Scan for the cell matching the given text and deliver its (X, Y) coordinate at center. 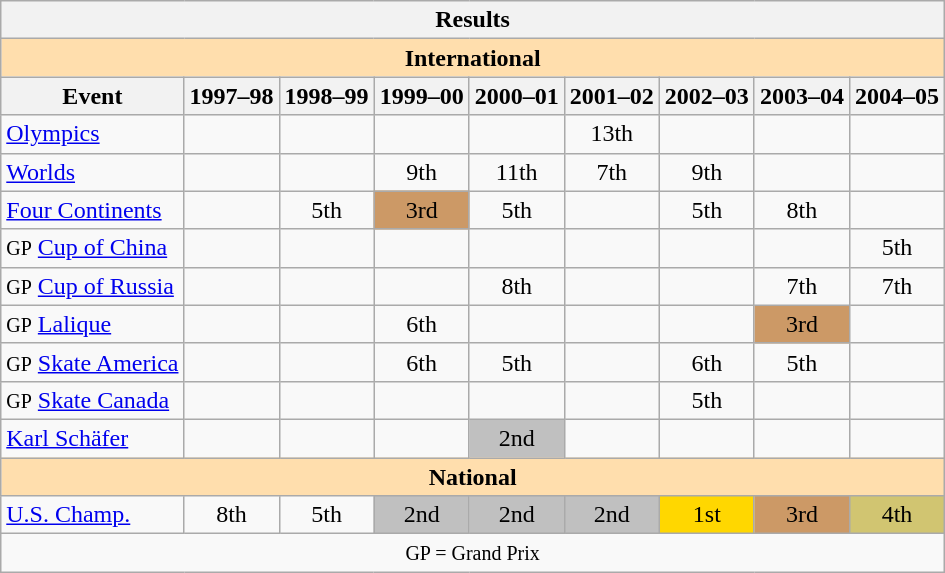
13th (612, 134)
2000–01 (516, 96)
1998–99 (326, 96)
2002–03 (706, 96)
Worlds (92, 172)
11th (516, 172)
International (473, 58)
GP Skate America (92, 362)
2001–02 (612, 96)
1997–98 (232, 96)
National (473, 477)
GP Cup of Russia (92, 286)
Results (473, 20)
Karl Schäfer (92, 438)
4th (896, 515)
GP Cup of China (92, 248)
Four Continents (92, 210)
Event (92, 96)
2003–04 (802, 96)
Olympics (92, 134)
GP Lalique (92, 324)
1st (706, 515)
GP = Grand Prix (473, 553)
GP Skate Canada (92, 400)
2004–05 (896, 96)
1999–00 (422, 96)
U.S. Champ. (92, 515)
